Pinpoint the cell where the given text exists, returning its (X, Y) midpoint coordinate. 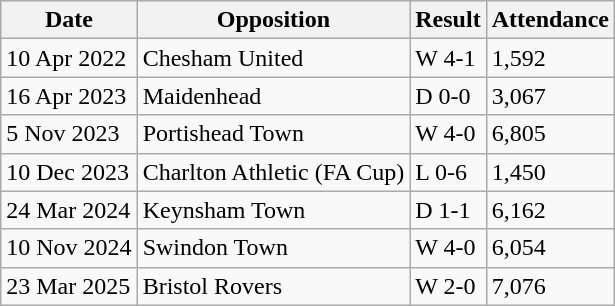
1,592 (550, 58)
7,076 (550, 286)
Opposition (274, 20)
Portishead Town (274, 134)
W 4-1 (448, 58)
Bristol Rovers (274, 286)
5 Nov 2023 (69, 134)
24 Mar 2024 (69, 210)
D 1-1 (448, 210)
Maidenhead (274, 96)
W 2-0 (448, 286)
Charlton Athletic (FA Cup) (274, 172)
Swindon Town (274, 248)
1,450 (550, 172)
3,067 (550, 96)
D 0-0 (448, 96)
23 Mar 2025 (69, 286)
10 Nov 2024 (69, 248)
6,054 (550, 248)
10 Dec 2023 (69, 172)
Attendance (550, 20)
16 Apr 2023 (69, 96)
Chesham United (274, 58)
L 0-6 (448, 172)
10 Apr 2022 (69, 58)
6,805 (550, 134)
6,162 (550, 210)
Result (448, 20)
Date (69, 20)
Keynsham Town (274, 210)
